Return the (x, y) coordinate for the center point of the cell that contains the specified text.  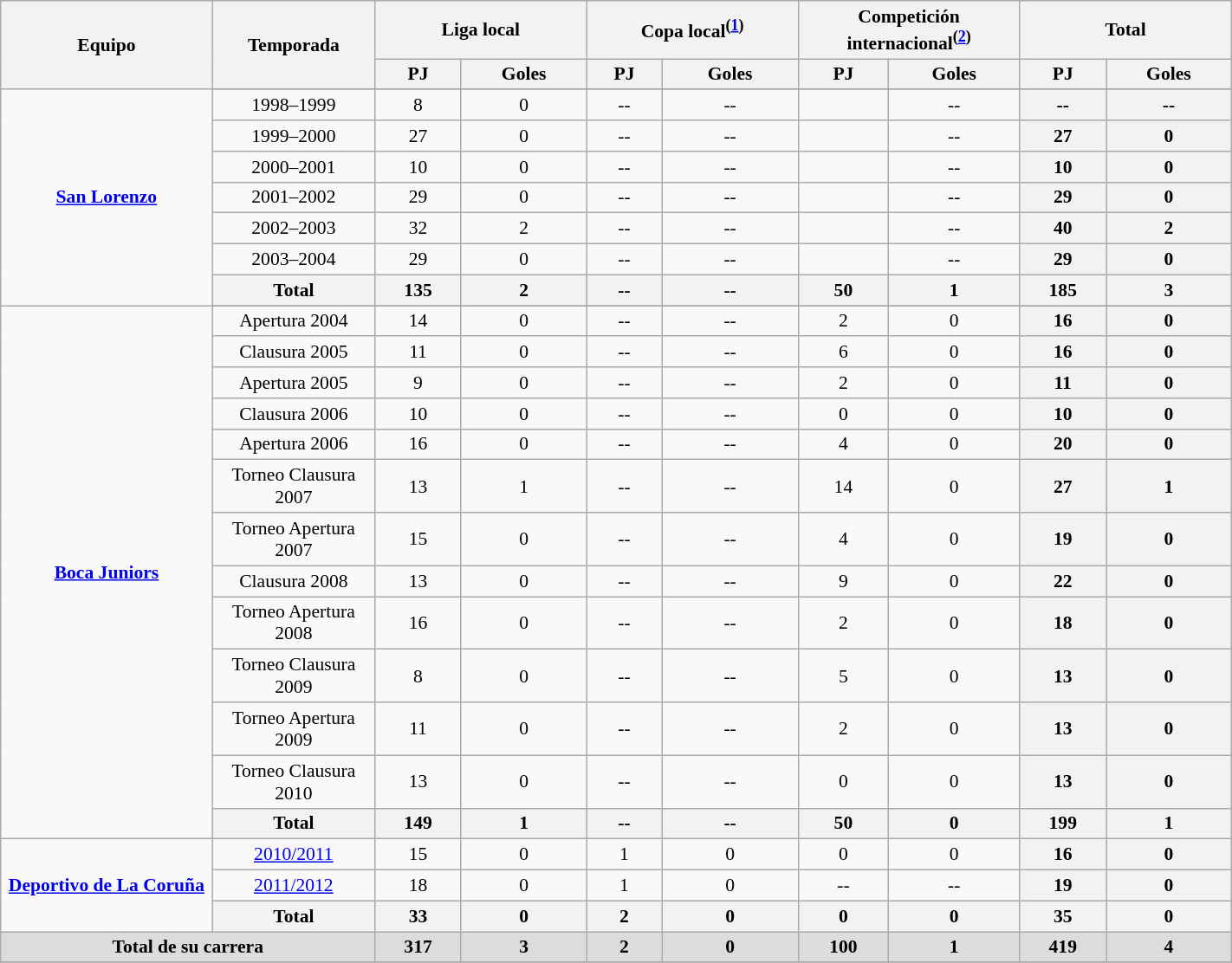
Total de su carrera (188, 947)
40 (1063, 229)
1999–2000 (294, 136)
Torneo Apertura 2008 (294, 624)
20 (1063, 444)
2010/2011 (294, 855)
185 (1063, 290)
149 (418, 824)
2011/2012 (294, 886)
Clausura 2008 (294, 581)
317 (418, 947)
Boca Juniors (107, 572)
100 (843, 947)
199 (1063, 824)
Temporada (294, 45)
Apertura 2005 (294, 383)
Apertura 2004 (294, 321)
5 (843, 675)
2003–2004 (294, 260)
Liga local (481, 29)
Competicióninternacional(2) (909, 29)
2001–2002 (294, 197)
Deportivo de La Coruña (107, 885)
Torneo Clausura 2009 (294, 675)
2000–2001 (294, 167)
32 (418, 229)
Clausura 2006 (294, 414)
Clausura 2005 (294, 352)
2002–2003 (294, 229)
Torneo Clausura 2010 (294, 781)
Apertura 2006 (294, 444)
San Lorenzo (107, 197)
Torneo Apertura 2009 (294, 729)
22 (1063, 581)
419 (1063, 947)
135 (418, 290)
Equipo (107, 45)
Copa local(1) (692, 29)
33 (418, 916)
1998–1999 (294, 106)
Torneo Apertura 2007 (294, 539)
Torneo Clausura 2007 (294, 487)
6 (843, 352)
35 (1063, 916)
